For the text-containing cell, return its midpoint in (X, Y) coordinate format. 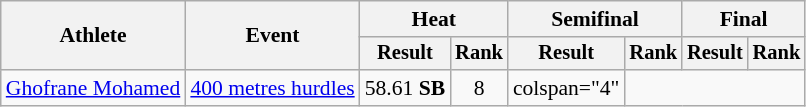
Event (272, 36)
Semifinal (595, 19)
Heat (434, 19)
Final (744, 19)
58.61 SB (406, 88)
400 metres hurdles (272, 88)
Athlete (94, 36)
8 (479, 88)
Ghofrane Mohamed (94, 88)
colspan="4" (566, 88)
